Search for the cell housing the specified text and yield its (X, Y) center coordinate. 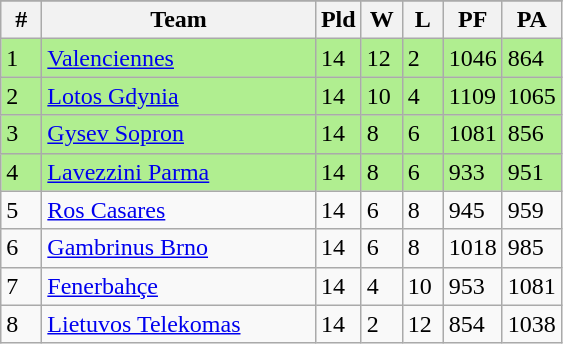
1018 (472, 248)
W (382, 20)
Lotos Gdynia (179, 96)
7 (22, 286)
985 (532, 248)
953 (472, 286)
1 (22, 58)
959 (532, 210)
# (22, 20)
Fenerbahçe (179, 286)
1065 (532, 96)
PA (532, 20)
933 (472, 172)
Lietuvos Telekomas (179, 324)
3 (22, 134)
1109 (472, 96)
Ros Casares (179, 210)
PF (472, 20)
945 (472, 210)
1046 (472, 58)
5 (22, 210)
864 (532, 58)
951 (532, 172)
L (422, 20)
854 (472, 324)
Team (179, 20)
Lavezzini Parma (179, 172)
Gambrinus Brno (179, 248)
Valenciennes (179, 58)
1038 (532, 324)
Pld (338, 20)
Gysev Sopron (179, 134)
856 (532, 134)
